Detect which cell encompasses the target text, then output its [x, y] center coordinate. 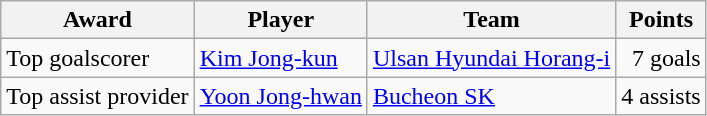
Player [280, 20]
Yoon Jong-hwan [280, 96]
Top assist provider [98, 96]
Bucheon SK [491, 96]
7 goals [661, 58]
Top goalscorer [98, 58]
Award [98, 20]
Ulsan Hyundai Horang-i [491, 58]
Team [491, 20]
4 assists [661, 96]
Points [661, 20]
Kim Jong-kun [280, 58]
